Output the [X, Y] coordinate of the center of the cell containing the given text.  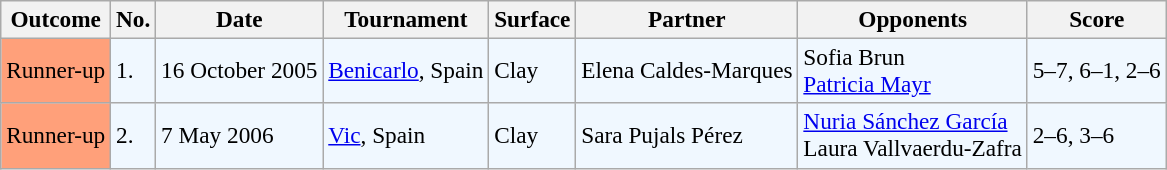
Benicarlo, Spain [406, 70]
Outcome [56, 19]
Date [240, 19]
5–7, 6–1, 2–6 [1096, 70]
1. [134, 70]
Tournament [406, 19]
16 October 2005 [240, 70]
Sofia Brun Patricia Mayr [912, 70]
Nuria Sánchez García Laura Vallvaerdu-Zafra [912, 136]
Sara Pujals Pérez [687, 136]
Vic, Spain [406, 136]
Opponents [912, 19]
7 May 2006 [240, 136]
2–6, 3–6 [1096, 136]
Score [1096, 19]
Partner [687, 19]
Elena Caldes-Marques [687, 70]
No. [134, 19]
2. [134, 136]
Surface [532, 19]
